Identify which cell holds the provided text, then report its (x, y) central coordinate. 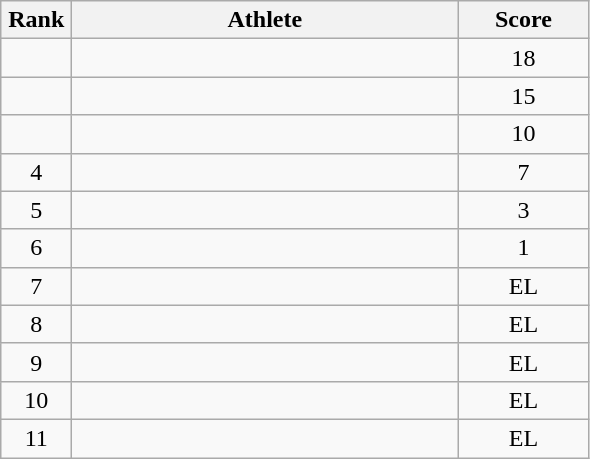
8 (36, 324)
18 (524, 58)
1 (524, 248)
11 (36, 438)
15 (524, 96)
Rank (36, 20)
4 (36, 172)
5 (36, 210)
Score (524, 20)
Athlete (265, 20)
6 (36, 248)
9 (36, 362)
3 (524, 210)
